Locate the cell with the specified text and output its (X, Y) center coordinate. 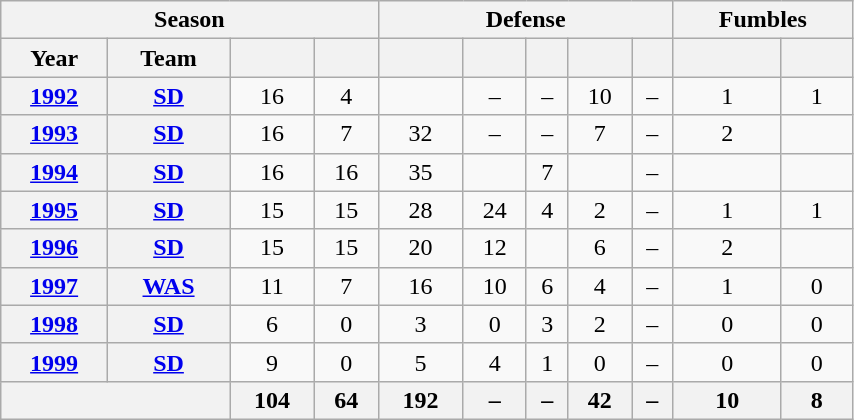
Year (54, 58)
24 (494, 210)
1999 (54, 362)
1993 (54, 134)
32 (420, 134)
1994 (54, 172)
20 (420, 248)
8 (816, 400)
1996 (54, 248)
Season (190, 20)
42 (600, 400)
5 (420, 362)
28 (420, 210)
WAS (169, 286)
192 (420, 400)
104 (272, 400)
64 (346, 400)
35 (420, 172)
11 (272, 286)
1992 (54, 96)
Fumbles (762, 20)
9 (272, 362)
1997 (54, 286)
Team (169, 58)
1995 (54, 210)
Defense (526, 20)
1998 (54, 324)
12 (494, 248)
